Scan for the cell matching the given text and deliver its (X, Y) coordinate at center. 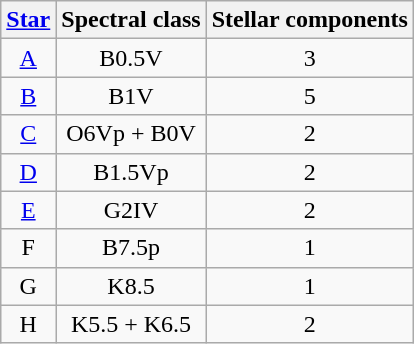
B1.5Vp (131, 172)
B1V (131, 96)
F (28, 248)
A (28, 58)
B (28, 96)
Spectral class (131, 20)
G2IV (131, 210)
K5.5 + K6.5 (131, 324)
C (28, 134)
3 (310, 58)
D (28, 172)
O6Vp + B0V (131, 134)
Star (28, 20)
5 (310, 96)
K8.5 (131, 286)
E (28, 210)
H (28, 324)
B0.5V (131, 58)
B7.5p (131, 248)
G (28, 286)
Stellar components (310, 20)
